Locate the cell with the specified text and output its (x, y) center coordinate. 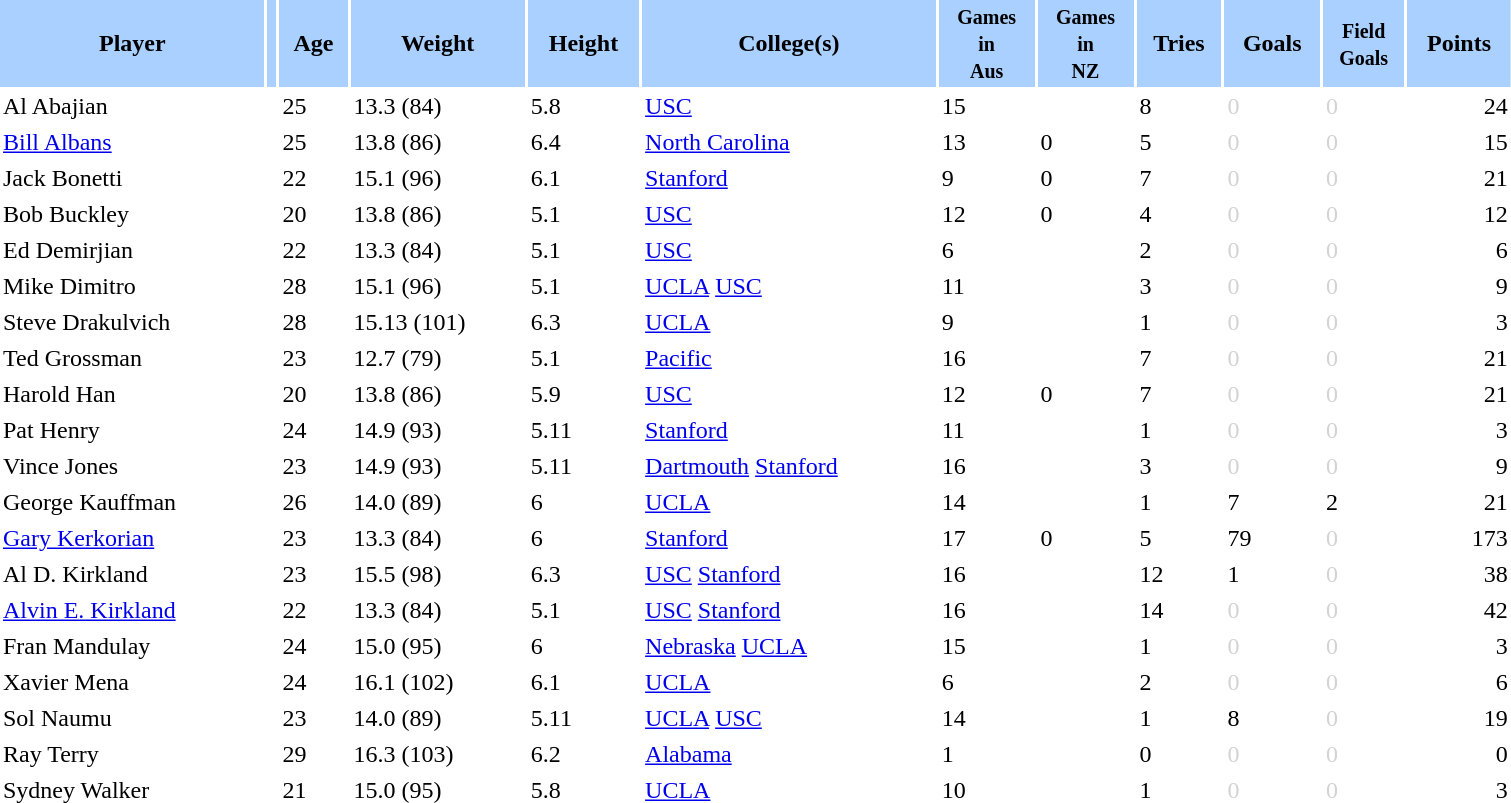
Sol Naumu (132, 718)
Goals (1272, 44)
19 (1459, 718)
Dartmouth Stanford (789, 466)
Pat Henry (132, 430)
Height (584, 44)
15.5 (98) (437, 574)
College(s) (789, 44)
FieldGoals (1364, 44)
Bob Buckley (132, 214)
42 (1459, 610)
Steve Drakulvich (132, 322)
Player (132, 44)
Xavier Mena (132, 682)
Nebraska UCLA (789, 646)
Ray Terry (132, 754)
Tries (1178, 44)
Ted Grossman (132, 358)
Gary Kerkorian (132, 538)
Ed Demirjian (132, 250)
Harold Han (132, 394)
12.7 (79) (437, 358)
Jack Bonetti (132, 178)
Fran Mandulay (132, 646)
Al D. Kirkland (132, 574)
4 (1178, 214)
79 (1272, 538)
GamesinNZ (1086, 44)
26 (313, 502)
15.13 (101) (437, 322)
16.1 (102) (437, 682)
29 (313, 754)
Age (313, 44)
6.4 (584, 142)
Points (1459, 44)
5.8 (584, 106)
Bill Albans (132, 142)
Vince Jones (132, 466)
6.2 (584, 754)
GamesinAus (987, 44)
Al Abajian (132, 106)
15.0 (95) (437, 646)
Pacific (789, 358)
17 (987, 538)
16.3 (103) (437, 754)
North Carolina (789, 142)
13 (987, 142)
Mike Dimitro (132, 286)
173 (1459, 538)
George Kauffman (132, 502)
Weight (437, 44)
Alvin E. Kirkland (132, 610)
Alabama (789, 754)
38 (1459, 574)
5.9 (584, 394)
